Identify which cell holds the provided text, then report its (X, Y) central coordinate. 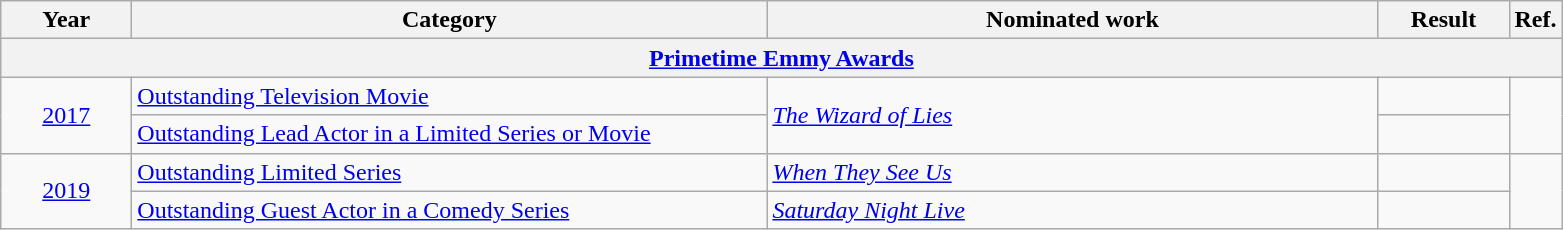
2017 (66, 115)
Outstanding Lead Actor in a Limited Series or Movie (450, 134)
Saturday Night Live (1072, 210)
Year (66, 20)
Result (1444, 20)
The Wizard of Lies (1072, 115)
Category (450, 20)
Primetime Emmy Awards (782, 58)
When They See Us (1072, 172)
Outstanding Television Movie (450, 96)
Outstanding Limited Series (450, 172)
2019 (66, 191)
Outstanding Guest Actor in a Comedy Series (450, 210)
Nominated work (1072, 20)
Ref. (1536, 20)
